Capture the cell that displays the provided text and extract its (X, Y) central coordinate. 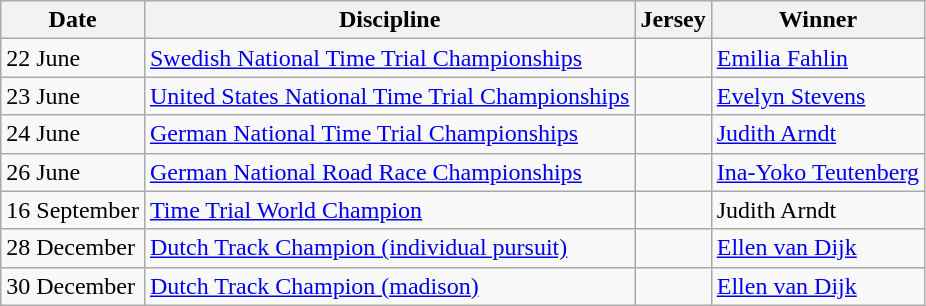
German National Road Race Championships (389, 172)
23 June (73, 96)
22 June (73, 58)
German National Time Trial Championships (389, 134)
Ina-Yoko Teutenberg (818, 172)
Swedish National Time Trial Championships (389, 58)
Emilia Fahlin (818, 58)
Dutch Track Champion (madison) (389, 286)
24 June (73, 134)
16 September (73, 210)
26 June (73, 172)
28 December (73, 248)
Winner (818, 20)
Time Trial World Champion (389, 210)
United States National Time Trial Championships (389, 96)
Discipline (389, 20)
Jersey (673, 20)
30 December (73, 286)
Date (73, 20)
Dutch Track Champion (individual pursuit) (389, 248)
Evelyn Stevens (818, 96)
